From the cell containing the given text, extract its center point as [X, Y] coordinate. 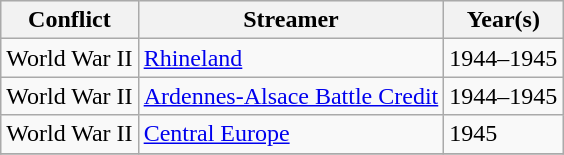
Rhineland [291, 58]
1945 [504, 134]
Central Europe [291, 134]
Year(s) [504, 20]
Streamer [291, 20]
Ardennes-Alsace Battle Credit [291, 96]
Conflict [70, 20]
